Capture the cell that displays the provided text and extract its [x, y] central coordinate. 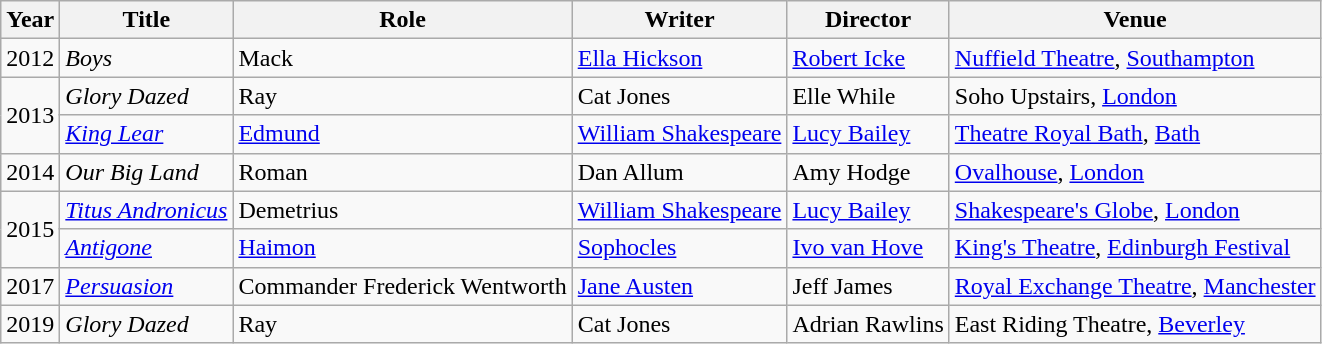
East Riding Theatre, Beverley [1135, 324]
Title [146, 20]
Elle While [868, 96]
Writer [680, 20]
Jane Austen [680, 286]
Director [868, 20]
Ella Hickson [680, 58]
Role [402, 20]
King's Theatre, Edinburgh Festival [1135, 248]
Nuffield Theatre, Southampton [1135, 58]
Antigone [146, 248]
Jeff James [868, 286]
Year [30, 20]
Commander Frederick Wentworth [402, 286]
Robert Icke [868, 58]
Theatre Royal Bath, Bath [1135, 134]
Sophocles [680, 248]
Our Big Land [146, 172]
King Lear [146, 134]
2017 [30, 286]
Ovalhouse, London [1135, 172]
Adrian Rawlins [868, 324]
2013 [30, 115]
Mack [402, 58]
Roman [402, 172]
Royal Exchange Theatre, Manchester [1135, 286]
Ivo van Hove [868, 248]
Persuasion [146, 286]
Venue [1135, 20]
2019 [30, 324]
Haimon [402, 248]
2015 [30, 229]
Soho Upstairs, London [1135, 96]
2014 [30, 172]
Boys [146, 58]
Edmund [402, 134]
Demetrius [402, 210]
Shakespeare's Globe, London [1135, 210]
Titus Andronicus [146, 210]
Dan Allum [680, 172]
2012 [30, 58]
Amy Hodge [868, 172]
